Return the (X, Y) coordinate for the center point of the cell that contains the specified text.  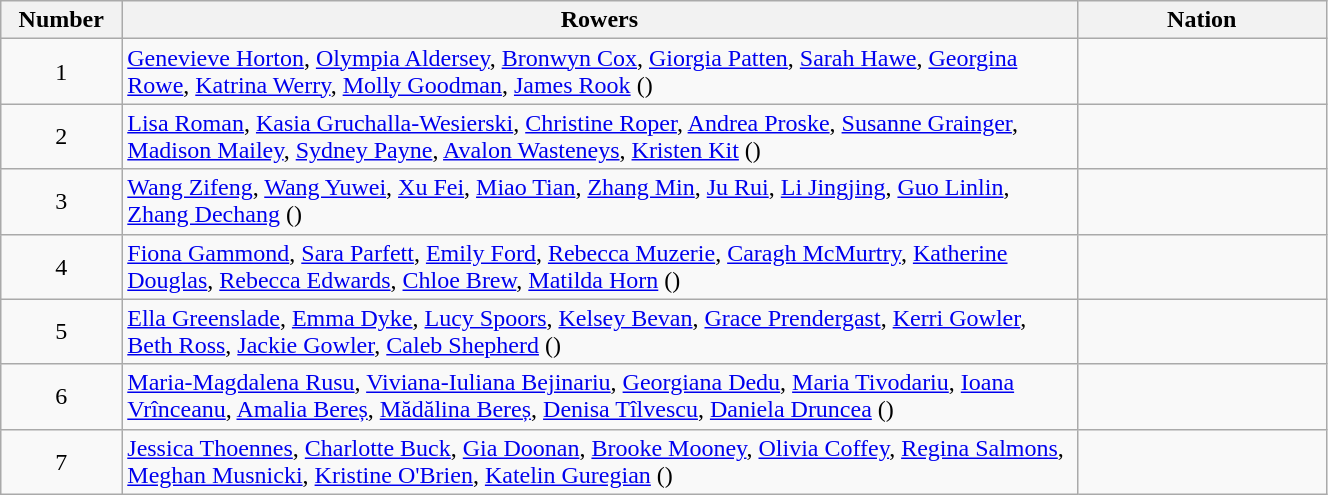
4 (62, 266)
5 (62, 332)
6 (62, 396)
Wang Zifeng, Wang Yuwei, Xu Fei, Miao Tian, Zhang Min, Ju Rui, Li Jingjing, Guo Linlin, Zhang Dechang () (600, 202)
Rowers (600, 20)
Ella Greenslade, Emma Dyke, Lucy Spoors, Kelsey Bevan, Grace Prendergast, Kerri Gowler, Beth Ross, Jackie Gowler, Caleb Shepherd () (600, 332)
Fiona Gammond, Sara Parfett, Emily Ford, Rebecca Muzerie, Caragh McMurtry, Katherine Douglas, Rebecca Edwards, Chloe Brew, Matilda Horn () (600, 266)
2 (62, 136)
Genevieve Horton, Olympia Aldersey, Bronwyn Cox, Giorgia Patten, Sarah Hawe, Georgina Rowe, Katrina Werry, Molly Goodman, James Rook () (600, 72)
1 (62, 72)
Jessica Thoennes, Charlotte Buck, Gia Doonan, Brooke Mooney, Olivia Coffey, Regina Salmons, Meghan Musnicki, Kristine O'Brien, Katelin Guregian () (600, 462)
3 (62, 202)
Nation (1202, 20)
Number (62, 20)
7 (62, 462)
